Scan for the cell matching the given text and deliver its (x, y) coordinate at center. 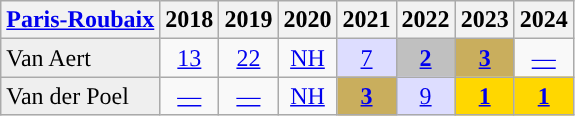
Paris-Roubaix (80, 20)
2022 (426, 20)
Van Aert (80, 58)
13 (190, 58)
Van der Poel (80, 96)
7 (366, 58)
22 (248, 58)
2023 (484, 20)
2020 (308, 20)
2019 (248, 20)
2021 (366, 20)
2018 (190, 20)
2 (426, 58)
9 (426, 96)
2024 (544, 20)
